Return [x, y] of the center of cell containing provided text 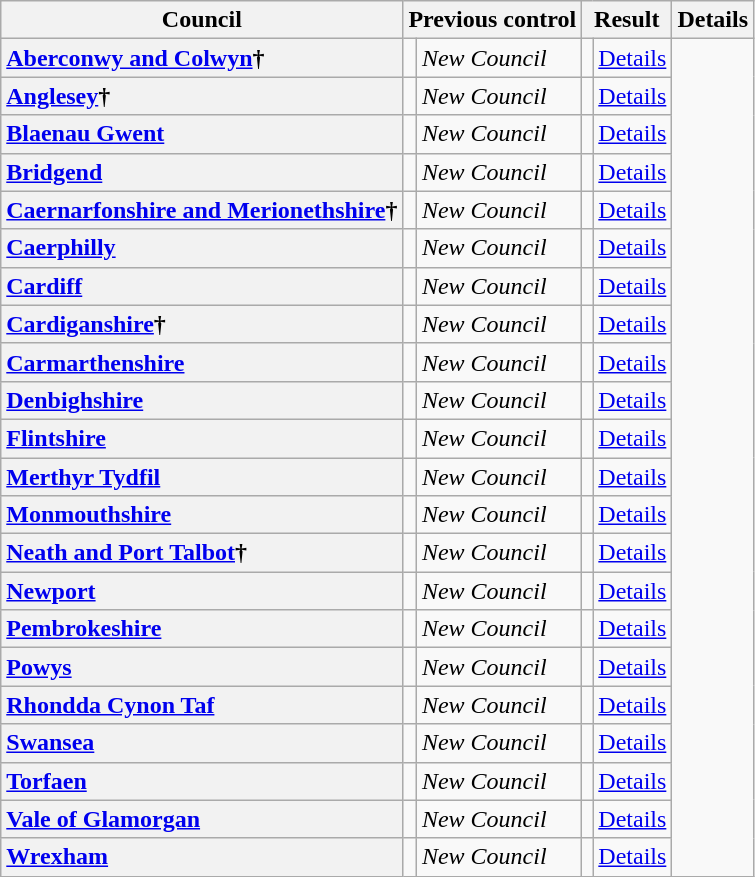
Newport [202, 591]
Vale of Glamorgan [202, 819]
Flintshire [202, 438]
Blaenau Gwent [202, 134]
Aberconwy and Colwyn† [202, 58]
Wrexham [202, 857]
Result [627, 20]
Caerphilly [202, 248]
Carmarthenshire [202, 362]
Rhondda Cynon Taf [202, 705]
Council [202, 20]
Neath and Port Talbot† [202, 553]
Bridgend [202, 172]
Torfaen [202, 781]
Cardiganshire† [202, 324]
Merthyr Tydfil [202, 477]
Pembrokeshire [202, 629]
Previous control [492, 20]
Cardiff [202, 286]
Anglesey† [202, 96]
Swansea [202, 743]
Monmouthshire [202, 515]
Caernarfonshire and Merionethshire† [202, 210]
Powys [202, 667]
Denbighshire [202, 400]
